Identify which cell holds the provided text, then report its (x, y) central coordinate. 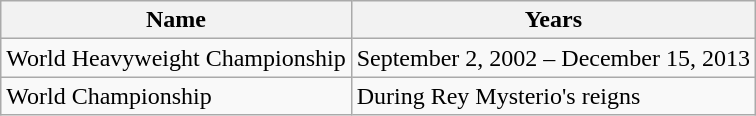
Name (176, 20)
September 2, 2002 – December 15, 2013 (553, 58)
During Rey Mysterio's reigns (553, 96)
World Heavyweight Championship (176, 58)
Years (553, 20)
World Championship (176, 96)
